Locate the cell with the specified text and output its (X, Y) center coordinate. 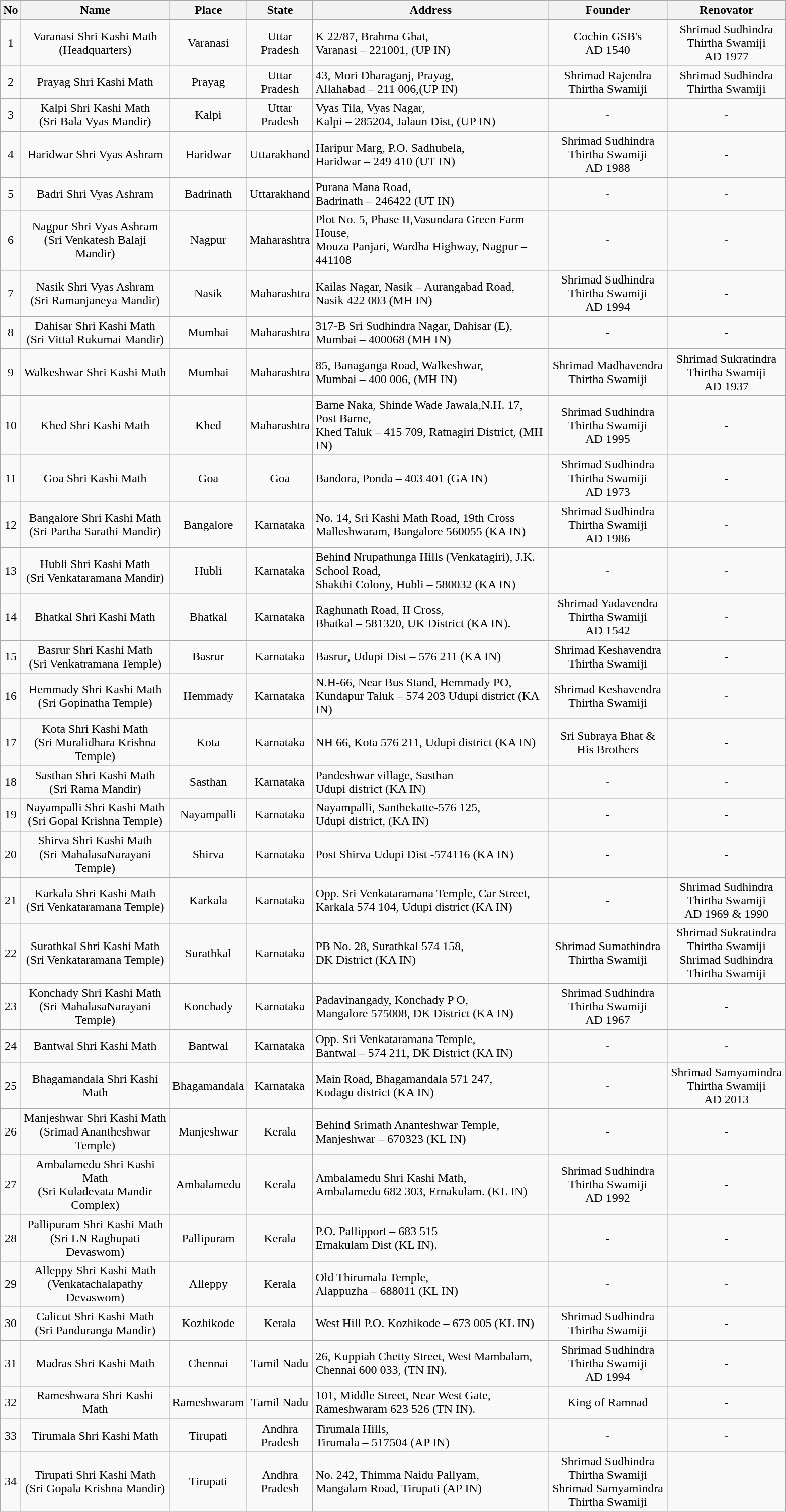
Behind Srimath Ananteshwar Temple, Manjeshwar – 670323 (KL IN) (430, 1131)
Shrimad Sudhindra Thirtha Swamiji AD 1967 (607, 1006)
15 (11, 656)
Post Shirva Udupi Dist -574116 (KA IN) (430, 854)
P.O. Pallipport – 683 515 Ernakulam Dist (KL IN). (430, 1238)
Shrimad Sukratindra Thirtha Swamiji AD 1937 (727, 372)
Kailas Nagar, Nasik – Aurangabad Road, Nasik 422 003 (MH IN) (430, 293)
Basrur, Udupi Dist – 576 211 (KA IN) (430, 656)
5 (11, 194)
Place (208, 10)
Bandora, Ponda – 403 401 (GA IN) (430, 478)
Tirumala Hills, Tirumala – 517504 (AP IN) (430, 1436)
Konchady Shri Kashi Math (Sri MahalasaNarayani Temple) (95, 1006)
9 (11, 372)
Pallipuram Shri Kashi Math (Sri LN Raghupati Devaswom) (95, 1238)
Main Road, Bhagamandala 571 247, Kodagu district (KA IN) (430, 1085)
Basrur (208, 656)
Plot No. 5, Phase II,Vasundara Green Farm House, Mouza Panjari, Wardha Highway, Nagpur – 441108 (430, 240)
Hubli (208, 571)
Walkeshwar Shri Kashi Math (95, 372)
17 (11, 742)
Shirva Shri Kashi Math (Sri MahalasaNarayani Temple) (95, 854)
Vyas Tila, Vyas Nagar, Kalpi – 285204, Jalaun Dist, (UP IN) (430, 115)
16 (11, 696)
31 (11, 1363)
28 (11, 1238)
Shrimad Sudhindra Thirtha Swamiji AD 1973 (607, 478)
Address (430, 10)
30 (11, 1324)
29 (11, 1284)
85, Banaganga Road, Walkeshwar, Mumbai – 400 006, (MH IN) (430, 372)
Kalpi Shri Kashi Math (Sri Bala Vyas Mandir) (95, 115)
Prayag (208, 82)
Shrimad Sukratindra Thirtha Swamiji Shrimad Sudhindra Thirtha Swamiji (727, 953)
10 (11, 425)
26, Kuppiah Chetty Street, West Mambalam, Chennai 600 033, (TN IN). (430, 1363)
Bantwal Shri Kashi Math (95, 1046)
Name (95, 10)
Prayag Shri Kashi Math (95, 82)
4 (11, 154)
22 (11, 953)
33 (11, 1436)
Nayampalli (208, 814)
Bhagamandala (208, 1085)
19 (11, 814)
Renovator (727, 10)
Tirumala Shri Kashi Math (95, 1436)
12 (11, 525)
Shrimad Yadavendra Thirtha Swamiji AD 1542 (607, 617)
25 (11, 1085)
Sasthan Shri Kashi Math (Sri Rama Mandir) (95, 782)
Old Thirumala Temple, Alappuzha – 688011 (KL IN) (430, 1284)
1 (11, 43)
Karkala Shri Kashi Math (Sri Venkataramana Temple) (95, 900)
Ambalamedu (208, 1184)
Pandeshwar village, Sasthan Udupi district (KA IN) (430, 782)
Nagpur (208, 240)
Haridwar (208, 154)
Kota (208, 742)
21 (11, 900)
Shrimad Sudhindra Thirtha Swamiji AD 1992 (607, 1184)
Bhatkal (208, 617)
N.H-66, Near Bus Stand, Hemmady PO, Kundapur Taluk – 574 203 Udupi district (KA IN) (430, 696)
King of Ramnad (607, 1402)
Badri Shri Vyas Ashram (95, 194)
Shrimad Sudhindra Thirtha Swamiji AD 1977 (727, 43)
State (280, 10)
Rameshwara Shri Kashi Math (95, 1402)
Shrimad Sudhindra Thirtha Swamiji AD 1986 (607, 525)
Shirva (208, 854)
43, Mori Dharaganj, Prayag, Allahabad – 211 006,(UP IN) (430, 82)
2 (11, 82)
Raghunath Road, II Cross, Bhatkal – 581320, UK District (KA IN). (430, 617)
27 (11, 1184)
14 (11, 617)
Behind Nrupathunga Hills (Venkatagiri), J.K. School Road, Shakthi Colony, Hubli – 580032 (KA IN) (430, 571)
Manjeshwar (208, 1131)
No. 242, Thimma Naidu Pallyam, Mangalam Road, Tirupati (AP IN) (430, 1482)
Shrimad Sudhindra Thirtha Swamiji AD 1988 (607, 154)
Shrimad Samyamindra Thirtha Swamiji AD 2013 (727, 1085)
Varanasi (208, 43)
Calicut Shri Kashi Math (Sri Panduranga Mandir) (95, 1324)
Surathkal (208, 953)
Nayampalli Shri Kashi Math (Sri Gopal Krishna Temple) (95, 814)
Shrimad Sumathindra Thirtha Swamiji (607, 953)
8 (11, 333)
Shrimad Rajendra Thirtha Swamiji (607, 82)
Barne Naka, Shinde Wade Jawala,N.H. 17, Post Barne, Khed Taluk – 415 709, Ratnagiri District, (MH IN) (430, 425)
13 (11, 571)
NH 66, Kota 576 211, Udupi district (KA IN) (430, 742)
34 (11, 1482)
101, Middle Street, Near West Gate, Rameshwaram 623 526 (TN IN). (430, 1402)
Hemmady (208, 696)
7 (11, 293)
Shrimad Sudhindra Thirtha Swamiji Shrimad Samyamindra Thirtha Swamiji (607, 1482)
Ambalamedu Shri Kashi Math (Sri Kuladevata Mandir Complex) (95, 1184)
18 (11, 782)
Varanasi Shri Kashi Math (Headquarters) (95, 43)
Shrimad Madhavendra Thirtha Swamiji (607, 372)
Kota Shri Kashi Math (Sri Muralidhara Krishna Temple) (95, 742)
Dahisar Shri Kashi Math (Sri Vittal Rukumai Mandir) (95, 333)
Ambalamedu Shri Kashi Math, Ambalamedu 682 303, Ernakulam. (KL IN) (430, 1184)
Kozhikode (208, 1324)
Konchady (208, 1006)
24 (11, 1046)
PB No. 28, Surathkal 574 158, DK District (KA IN) (430, 953)
Hubli Shri Kashi Math (Sri Venkataramana Mandir) (95, 571)
Goa Shri Kashi Math (95, 478)
Pallipuram (208, 1238)
Founder (607, 10)
No (11, 10)
No. 14, Sri Kashi Math Road, 19th Cross Malleshwaram, Bangalore 560055 (KA IN) (430, 525)
Khed Shri Kashi Math (95, 425)
Chennai (208, 1363)
Bhagamandala Shri Kashi Math (95, 1085)
20 (11, 854)
Shrimad Sudhindra Thirtha Swamiji AD 1969 & 1990 (727, 900)
Basrur Shri Kashi Math (Sri Venkatramana Temple) (95, 656)
23 (11, 1006)
Opp. Sri Venkataramana Temple, Bantwal – 574 211, DK District (KA IN) (430, 1046)
Nagpur Shri Vyas Ashram (Sri Venkatesh Balaji Mandir) (95, 240)
Badrinath (208, 194)
32 (11, 1402)
Opp. Sri Venkataramana Temple, Car Street, Karkala 574 104, Udupi district (KA IN) (430, 900)
Madras Shri Kashi Math (95, 1363)
Nayampalli, Santhekatte-576 125, Udupi district, (KA IN) (430, 814)
6 (11, 240)
Shrimad Sudhindra Thirtha Swamiji AD 1995 (607, 425)
Bantwal (208, 1046)
11 (11, 478)
Haridwar Shri Vyas Ashram (95, 154)
Purana Mana Road, Badrinath – 246422 (UT IN) (430, 194)
Bangalore (208, 525)
West Hill P.O. Kozhikode – 673 005 (KL IN) (430, 1324)
Manjeshwar Shri Kashi Math (Srimad Anantheshwar Temple) (95, 1131)
Nasik Shri Vyas Ashram (Sri Ramanjaneya Mandir) (95, 293)
Khed (208, 425)
Cochin GSB's AD 1540 (607, 43)
Padavinangady, Konchady P O, Mangalore 575008, DK District (KA IN) (430, 1006)
Alleppy (208, 1284)
Tirupati Shri Kashi Math (Sri Gopala Krishna Mandir) (95, 1482)
Alleppy Shri Kashi Math (Venkatachalapathy Devaswom) (95, 1284)
Haripur Marg, P.O. Sadhubela, Haridwar – 249 410 (UT IN) (430, 154)
Bhatkal Shri Kashi Math (95, 617)
Sri Subraya Bhat & His Brothers (607, 742)
Sasthan (208, 782)
K 22/87, Brahma Ghat, Varanasi – 221001, (UP IN) (430, 43)
Kalpi (208, 115)
317-B Sri Sudhindra Nagar, Dahisar (E), Mumbai – 400068 (MH IN) (430, 333)
Hemmady Shri Kashi Math (Sri Gopinatha Temple) (95, 696)
Surathkal Shri Kashi Math (Sri Venkataramana Temple) (95, 953)
Karkala (208, 900)
3 (11, 115)
Rameshwaram (208, 1402)
Nasik (208, 293)
Bangalore Shri Kashi Math (Sri Partha Sarathi Mandir) (95, 525)
26 (11, 1131)
